Capture the cell that displays the provided text and extract its [x, y] central coordinate. 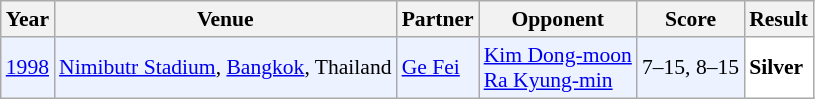
Silver [778, 68]
Ge Fei [438, 68]
Result [778, 19]
7–15, 8–15 [690, 68]
Nimibutr Stadium, Bangkok, Thailand [226, 68]
Score [690, 19]
Opponent [558, 19]
Year [28, 19]
1998 [28, 68]
Kim Dong-moon Ra Kyung-min [558, 68]
Partner [438, 19]
Venue [226, 19]
